Scan for the cell matching the given text and deliver its (x, y) coordinate at center. 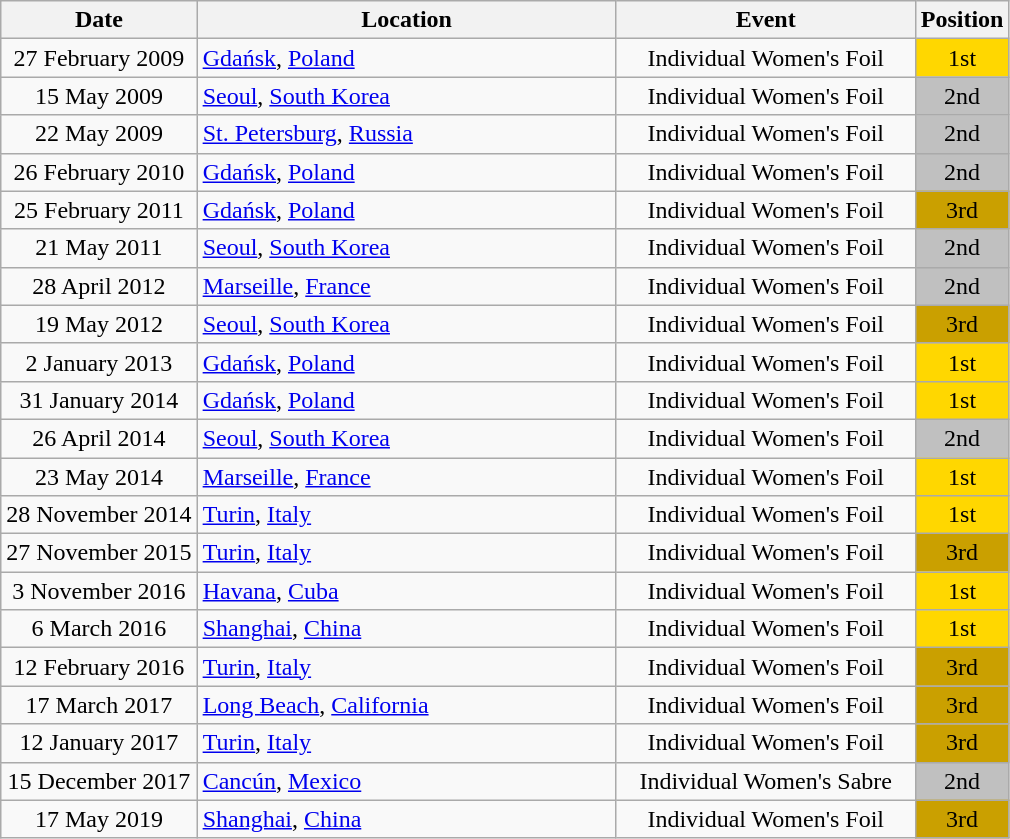
6 March 2016 (99, 629)
17 March 2017 (99, 705)
31 January 2014 (99, 400)
23 May 2014 (99, 477)
Havana, Cuba (406, 591)
2 January 2013 (99, 362)
28 November 2014 (99, 515)
Location (406, 20)
21 May 2011 (99, 248)
25 February 2011 (99, 210)
26 April 2014 (99, 438)
15 May 2009 (99, 96)
26 February 2010 (99, 172)
3 November 2016 (99, 591)
Date (99, 20)
Event (766, 20)
Long Beach, California (406, 705)
17 May 2019 (99, 819)
27 November 2015 (99, 553)
19 May 2012 (99, 324)
St. Petersburg, Russia (406, 134)
Position (962, 20)
27 February 2009 (99, 58)
15 December 2017 (99, 781)
22 May 2009 (99, 134)
Cancún, Mexico (406, 781)
12 February 2016 (99, 667)
28 April 2012 (99, 286)
Individual Women's Sabre (766, 781)
12 January 2017 (99, 743)
